Pinpoint the cell where the given text exists, returning its (x, y) midpoint coordinate. 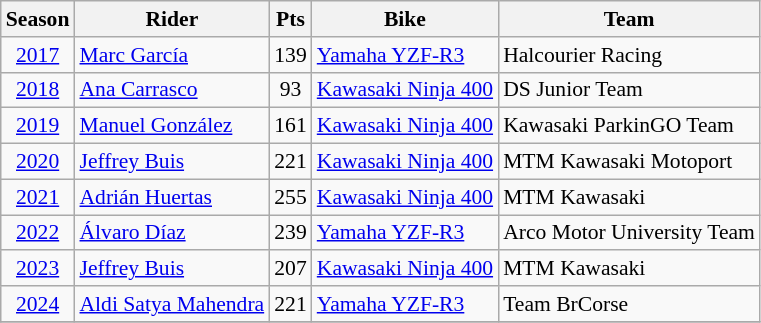
Arco Motor University Team (629, 233)
Aldi Satya Mahendra (172, 304)
255 (290, 197)
MTM Kawasaki Motoport (629, 162)
2018 (38, 90)
Marc García (172, 55)
2019 (38, 126)
Season (38, 19)
Kawasaki ParkinGO Team (629, 126)
Pts (290, 19)
Team BrCorse (629, 304)
Halcourier Racing (629, 55)
Team (629, 19)
Álvaro Díaz (172, 233)
2024 (38, 304)
161 (290, 126)
Manuel González (172, 126)
Rider (172, 19)
2021 (38, 197)
239 (290, 233)
2023 (38, 269)
207 (290, 269)
139 (290, 55)
Ana Carrasco (172, 90)
2020 (38, 162)
DS Junior Team (629, 90)
2022 (38, 233)
93 (290, 90)
Bike (405, 19)
Adrián Huertas (172, 197)
2017 (38, 55)
